Return (x, y) of the center of cell containing provided text 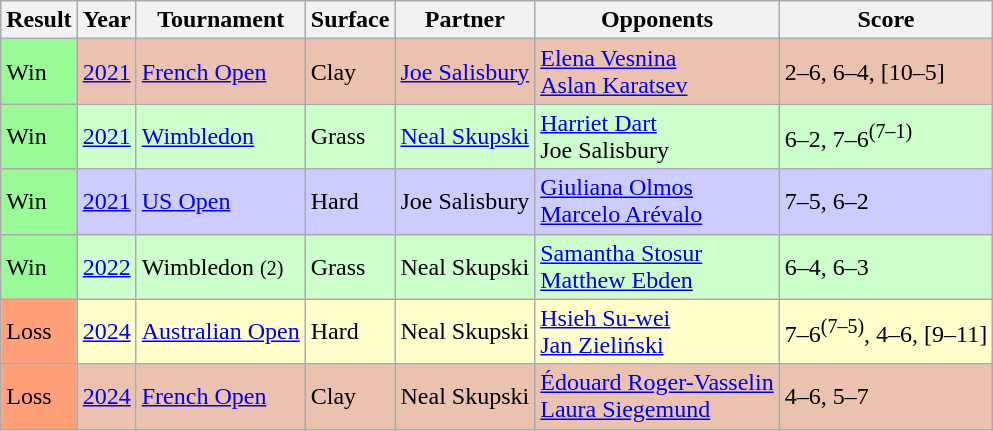
Score (886, 20)
Wimbledon (2) (220, 266)
Samantha Stosur Matthew Ebden (658, 266)
Tournament (220, 20)
4–6, 5–7 (886, 396)
2–6, 6–4, [10–5] (886, 72)
Harriet Dart Joe Salisbury (658, 136)
Giuliana Olmos Marcelo Arévalo (658, 202)
Surface (350, 20)
Hsieh Su-wei Jan Zieliński (658, 332)
US Open (220, 202)
6–2, 7–6(7–1) (886, 136)
Wimbledon (220, 136)
Partner (465, 20)
6–4, 6–3 (886, 266)
7–5, 6–2 (886, 202)
7–6(7–5), 4–6, [9–11] (886, 332)
2022 (106, 266)
Opponents (658, 20)
Australian Open (220, 332)
Elena Vesnina Aslan Karatsev (658, 72)
Result (39, 20)
Édouard Roger-Vasselin Laura Siegemund (658, 396)
Year (106, 20)
